Scan for the cell matching the given text and deliver its [x, y] coordinate at center. 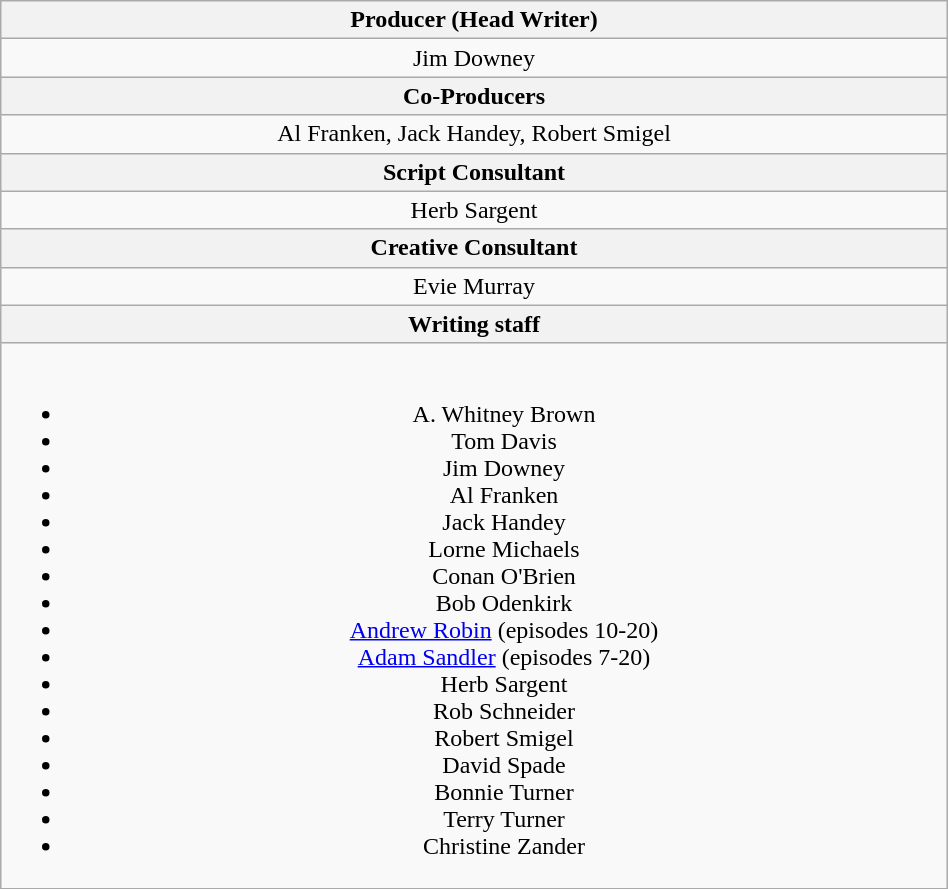
Creative Consultant [474, 248]
Co-Producers [474, 96]
Writing staff [474, 324]
Jim Downey [474, 58]
Herb Sargent [474, 210]
Al Franken, Jack Handey, Robert Smigel [474, 134]
Script Consultant [474, 172]
Producer (Head Writer) [474, 20]
Evie Murray [474, 286]
